Provide the (X, Y) coordinate of the cell's center where the given text is located.  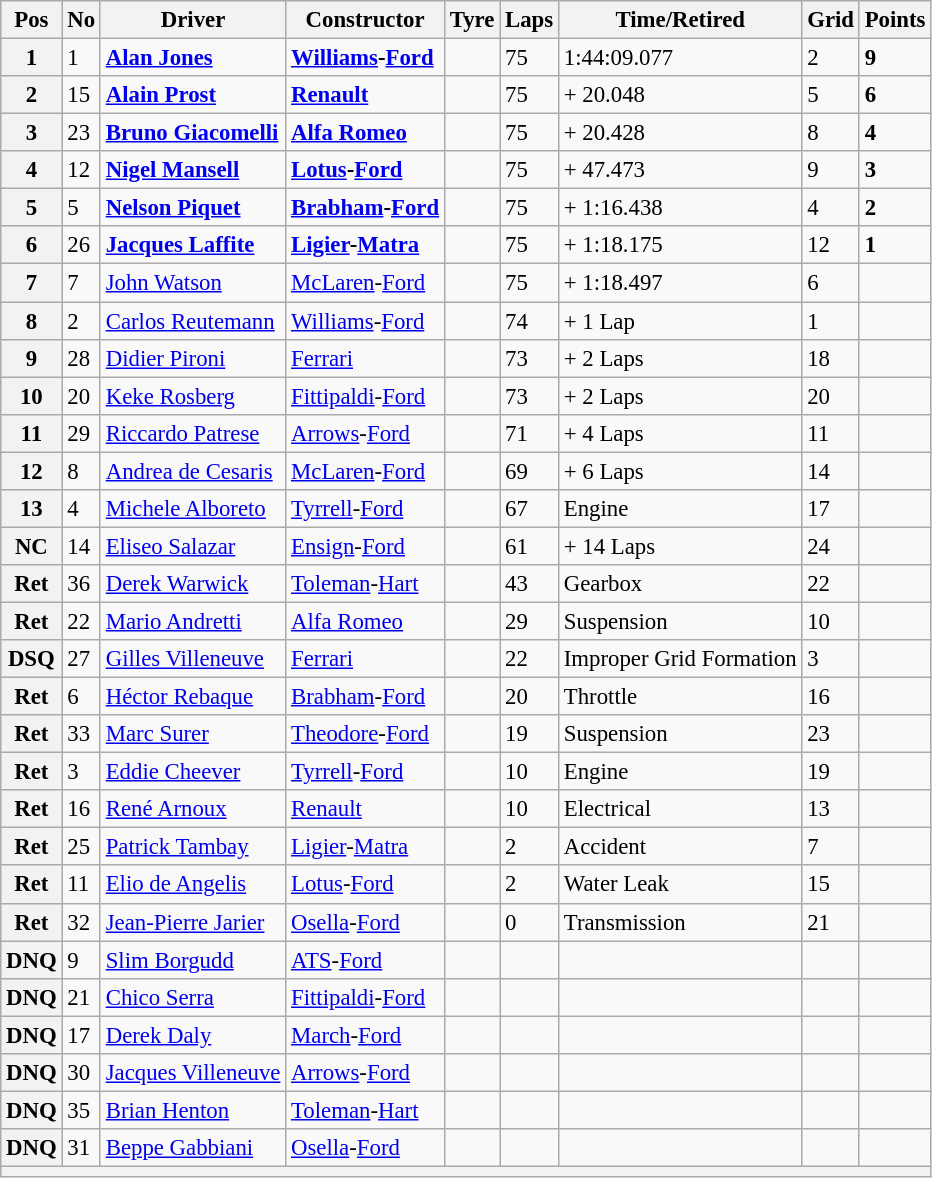
28 (81, 358)
Patrick Tambay (192, 847)
+ 1 Lap (680, 321)
Slim Borgudd (192, 960)
+ 1:16.438 (680, 208)
Jean-Pierre Jarier (192, 922)
DSQ (32, 659)
25 (81, 847)
Throttle (680, 697)
Bruno Giacomelli (192, 133)
24 (830, 546)
March-Ford (366, 1035)
Theodore-Ford (366, 734)
71 (530, 433)
26 (81, 245)
Michele Alboreto (192, 509)
Nigel Mansell (192, 170)
Nelson Piquet (192, 208)
31 (81, 1148)
Marc Surer (192, 734)
ATS-Ford (366, 960)
NC (32, 546)
Beppe Gabbiani (192, 1148)
Grid (830, 20)
+ 1:18.175 (680, 245)
Eddie Cheever (192, 772)
Time/Retired (680, 20)
Jacques Laffite (192, 245)
61 (530, 546)
John Watson (192, 283)
35 (81, 1110)
Laps (530, 20)
Pos (32, 20)
Eliseo Salazar (192, 546)
Elio de Angelis (192, 885)
Tyre (472, 20)
+ 6 Laps (680, 471)
Carlos Reutemann (192, 321)
Constructor (366, 20)
Chico Serra (192, 997)
36 (81, 584)
32 (81, 922)
Electrical (680, 809)
Gearbox (680, 584)
0 (530, 922)
+ 47.473 (680, 170)
René Arnoux (192, 809)
Transmission (680, 922)
Improper Grid Formation (680, 659)
Jacques Villeneuve (192, 1073)
Derek Daly (192, 1035)
30 (81, 1073)
+ 1:18.497 (680, 283)
Brian Henton (192, 1110)
Keke Rosberg (192, 396)
Andrea de Cesaris (192, 471)
Points (894, 20)
69 (530, 471)
Driver (192, 20)
No (81, 20)
Alan Jones (192, 58)
+ 20.428 (680, 133)
Ensign-Ford (366, 546)
Héctor Rebaque (192, 697)
Accident (680, 847)
Water Leak (680, 885)
+ 4 Laps (680, 433)
Mario Andretti (192, 621)
+ 14 Laps (680, 546)
74 (530, 321)
Gilles Villeneuve (192, 659)
27 (81, 659)
43 (530, 584)
+ 20.048 (680, 95)
Riccardo Patrese (192, 433)
Derek Warwick (192, 584)
67 (530, 509)
Didier Pironi (192, 358)
1:44:09.077 (680, 58)
33 (81, 734)
Alain Prost (192, 95)
18 (830, 358)
